Detect which cell encompasses the target text, then output its [x, y] center coordinate. 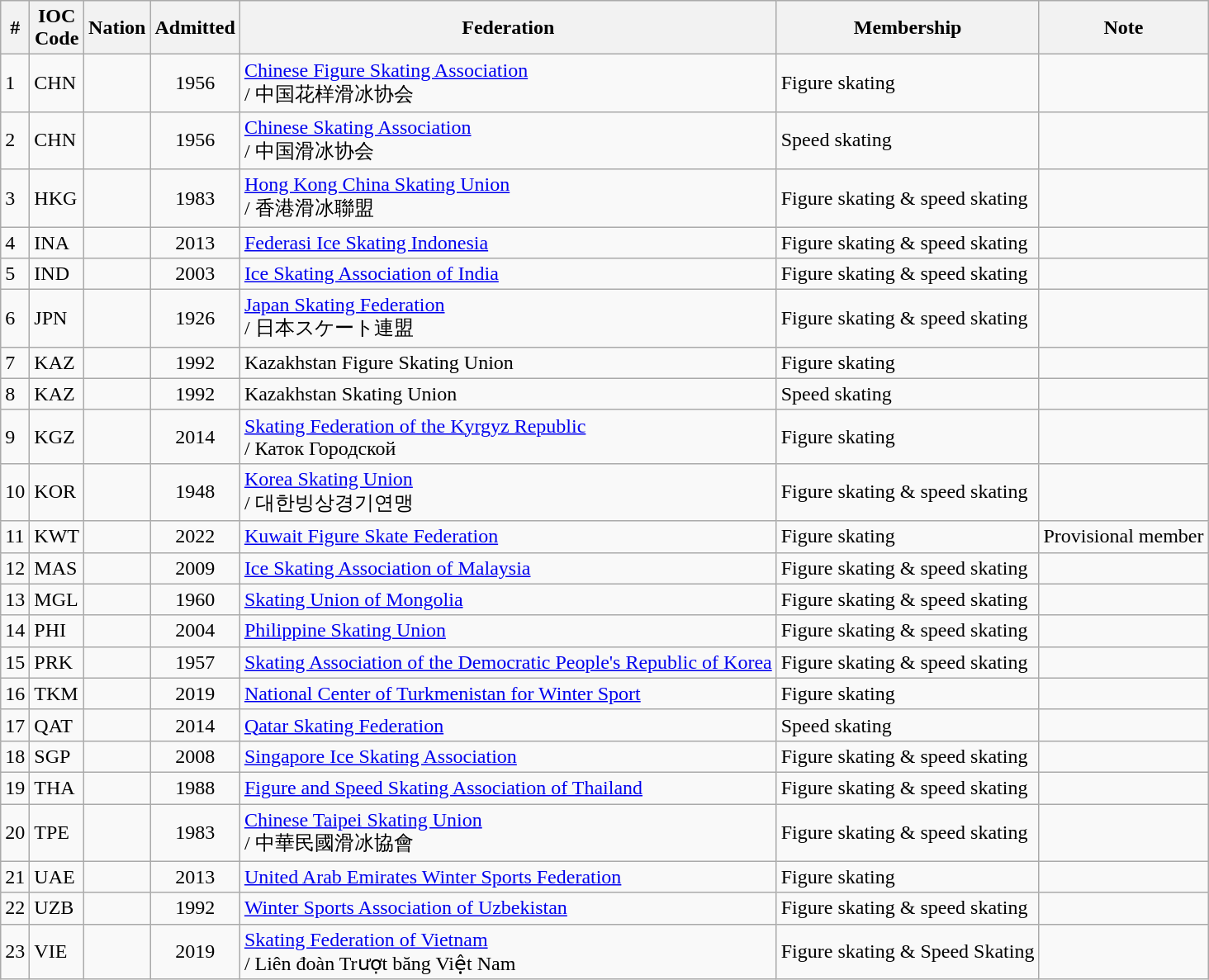
Figure and Speed Skating Association of Thailand [508, 788]
1960 [195, 599]
Skating Union of Mongolia [508, 599]
17 [15, 725]
Provisional member [1123, 537]
Skating Association of the Democratic People's Republic of Korea [508, 662]
2022 [195, 537]
National Center of Turkmenistan for Winter Sport [508, 694]
Figure skating & Speed Skating [908, 951]
7 [15, 362]
QAT [57, 725]
16 [15, 694]
United Arab Emirates Winter Sports Federation [508, 877]
1948 [195, 492]
# [15, 28]
Skating Federation of Vietnam / Liên đoàn Trượt băng Việt Nam [508, 951]
THA [57, 788]
8 [15, 394]
3 [15, 198]
2008 [195, 756]
Kuwait Figure Skate Federation [508, 537]
2009 [195, 568]
JPN [57, 319]
PHI [57, 631]
22 [15, 908]
Ice Skating Association of India [508, 274]
23 [15, 951]
Skating Federation of the Kyrgyz Republic / Каток Городской [508, 436]
TPE [57, 833]
2 [15, 140]
Philippine Skating Union [508, 631]
15 [15, 662]
PRK [57, 662]
UAE [57, 877]
Nation [117, 28]
19 [15, 788]
MGL [57, 599]
Chinese Skating Association / 中国滑冰协会 [508, 140]
14 [15, 631]
Hong Kong China Skating Union / 香港滑冰聯盟 [508, 198]
HKG [57, 198]
VIE [57, 951]
Federasi Ice Skating Indonesia [508, 242]
Admitted [195, 28]
Membership [908, 28]
12 [15, 568]
Singapore Ice Skating Association [508, 756]
IND [57, 274]
2004 [195, 631]
1 [15, 83]
20 [15, 833]
Kazakhstan Figure Skating Union [508, 362]
Winter Sports Association of Uzbekistan [508, 908]
Chinese Figure Skating Association / 中国花样滑冰协会 [508, 83]
1988 [195, 788]
Japan Skating Federation / 日本スケート連盟 [508, 319]
13 [15, 599]
KWT [57, 537]
Korea Skating Union / 대한빙상경기연맹 [508, 492]
IOC Code [57, 28]
10 [15, 492]
2003 [195, 274]
UZB [57, 908]
Ice Skating Association of Malaysia [508, 568]
5 [15, 274]
1926 [195, 319]
Qatar Skating Federation [508, 725]
KGZ [57, 436]
Kazakhstan Skating Union [508, 394]
TKM [57, 694]
SGP [57, 756]
6 [15, 319]
21 [15, 877]
INA [57, 242]
MAS [57, 568]
4 [15, 242]
Note [1123, 28]
KOR [57, 492]
18 [15, 756]
11 [15, 537]
Federation [508, 28]
1957 [195, 662]
9 [15, 436]
Chinese Taipei Skating Union / 中華民國滑冰協會 [508, 833]
